Find where the given text appears and provide that cell's center as [X, Y] coordinate. 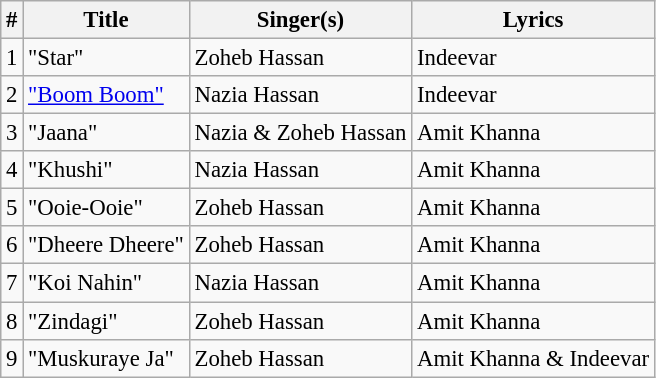
8 [12, 321]
9 [12, 358]
2 [12, 95]
"Boom Boom" [106, 95]
"Dheere Dheere" [106, 245]
Lyrics [534, 20]
"Zindagi" [106, 321]
5 [12, 208]
3 [12, 133]
7 [12, 283]
4 [12, 170]
Title [106, 20]
"Jaana" [106, 133]
1 [12, 58]
"Muskuraye Ja" [106, 358]
"Star" [106, 58]
"Khushi" [106, 170]
"Ooie-Ooie" [106, 208]
Nazia & Zoheb Hassan [300, 133]
"Koi Nahin" [106, 283]
# [12, 20]
6 [12, 245]
Amit Khanna & Indeevar [534, 358]
Singer(s) [300, 20]
